Determine the [X, Y] coordinate at the center of the cell enclosing the given text.  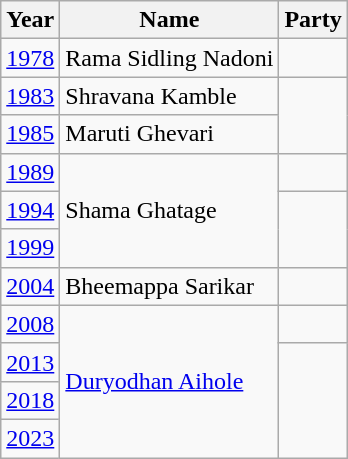
2004 [30, 286]
1985 [30, 134]
1978 [30, 58]
Year [30, 20]
2013 [30, 362]
1989 [30, 172]
2023 [30, 438]
Bheemappa Sarikar [170, 286]
Party [313, 20]
Shravana Kamble [170, 96]
1994 [30, 210]
Maruti Ghevari [170, 134]
Shama Ghatage [170, 210]
Duryodhan Aihole [170, 381]
1999 [30, 248]
2018 [30, 400]
1983 [30, 96]
Name [170, 20]
Rama Sidling Nadoni [170, 58]
2008 [30, 324]
